Detect which cell encompasses the target text, then output its [X, Y] center coordinate. 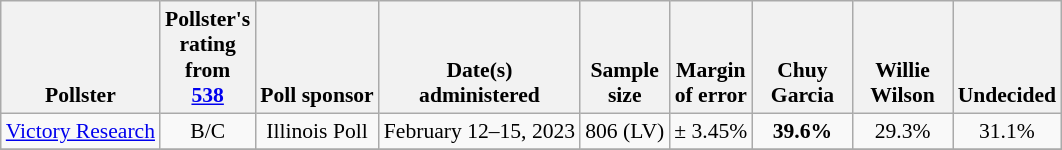
Samplesize [624, 57]
806 (LV) [624, 131]
Victory Research [80, 131]
Pollster [80, 57]
39.6% [802, 131]
Poll sponsor [316, 57]
B/C [208, 131]
February 12–15, 2023 [480, 131]
31.1% [1007, 131]
Pollster'sratingfrom538 [208, 57]
Marginof error [710, 57]
Undecided [1007, 57]
Illinois Poll [316, 131]
WillieWilson [902, 57]
29.3% [902, 131]
Date(s)administered [480, 57]
± 3.45% [710, 131]
ChuyGarcia [802, 57]
